Search for the cell housing the specified text and yield its [x, y] center coordinate. 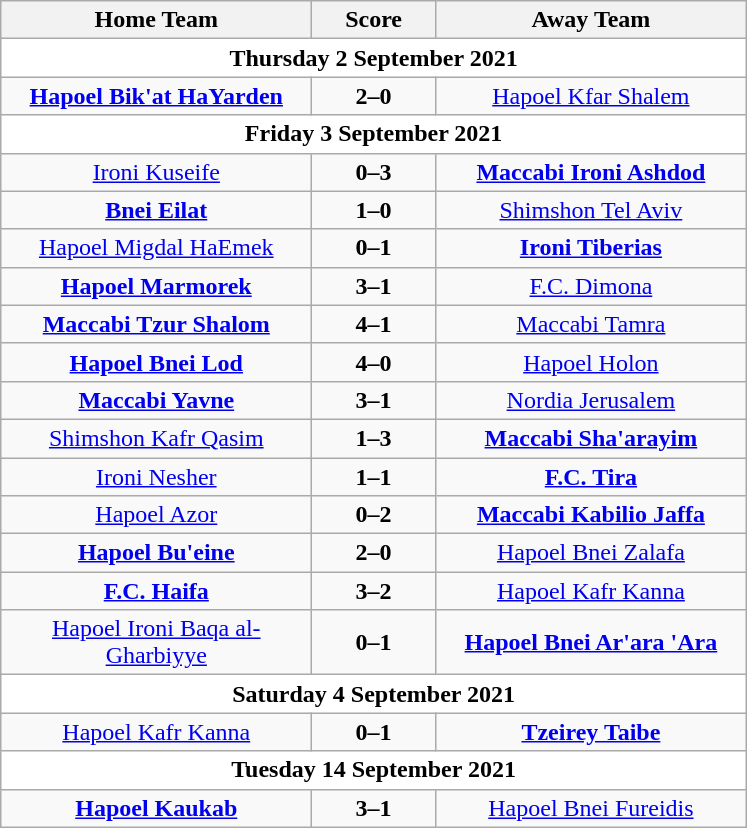
Saturday 4 September 2021 [374, 694]
Friday 3 September 2021 [374, 134]
Hapoel Kfar Shalem [590, 96]
Hapoel Ironi Baqa al-Gharbiyye [156, 642]
1–0 [374, 210]
Shimshon Tel Aviv [590, 210]
Hapoel Azor [156, 515]
Shimshon Kafr Qasim [156, 438]
Nordia Jerusalem [590, 400]
1–3 [374, 438]
Hapoel Marmorek [156, 286]
Hapoel Bnei Lod [156, 362]
F.C. Dimona [590, 286]
Away Team [590, 20]
Ironi Tiberias [590, 248]
0–2 [374, 515]
Hapoel Bnei Ar'ara 'Ara [590, 642]
F.C. Haifa [156, 591]
Maccabi Tzur Shalom [156, 324]
4–1 [374, 324]
Maccabi Tamra [590, 324]
Hapoel Bik'at HaYarden [156, 96]
Home Team [156, 20]
Hapoel Bu'eine [156, 553]
Hapoel Holon [590, 362]
3–2 [374, 591]
Hapoel Bnei Fureidis [590, 808]
Hapoel Migdal HaEmek [156, 248]
Maccabi Sha'arayim [590, 438]
4–0 [374, 362]
Score [374, 20]
Ironi Nesher [156, 477]
Ironi Kuseife [156, 172]
Hapoel Bnei Zalafa [590, 553]
0–3 [374, 172]
Maccabi Ironi Ashdod [590, 172]
1–1 [374, 477]
Thursday 2 September 2021 [374, 58]
Bnei Eilat [156, 210]
Hapoel Kaukab [156, 808]
Tzeirey Taibe [590, 732]
Tuesday 14 September 2021 [374, 770]
F.C. Tira [590, 477]
Maccabi Kabilio Jaffa [590, 515]
Maccabi Yavne [156, 400]
